Pinpoint the cell where the given text exists, returning its [x, y] midpoint coordinate. 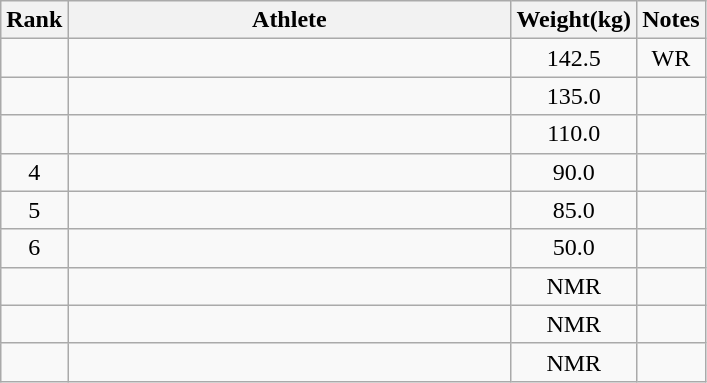
142.5 [574, 58]
Weight(kg) [574, 20]
110.0 [574, 134]
90.0 [574, 172]
5 [34, 210]
85.0 [574, 210]
Rank [34, 20]
135.0 [574, 96]
WR [671, 58]
50.0 [574, 248]
4 [34, 172]
Notes [671, 20]
Athlete [290, 20]
6 [34, 248]
